Find where the given text appears and provide that cell's center as (x, y) coordinate. 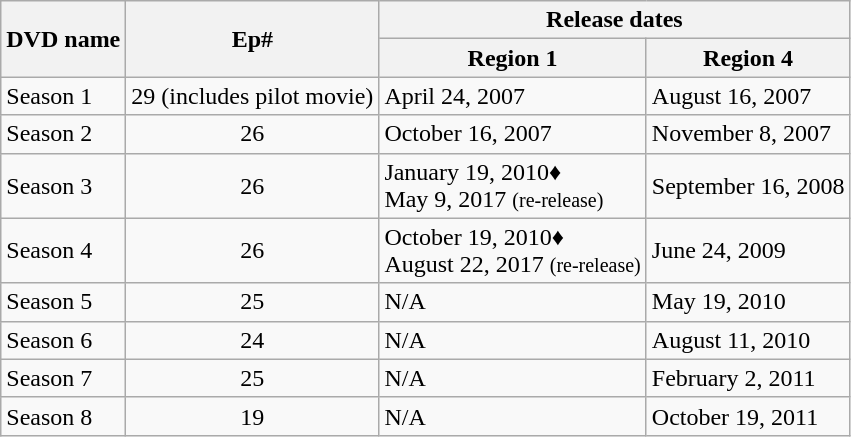
Region 1 (512, 58)
November 8, 2007 (748, 134)
Season 7 (64, 378)
29 (includes pilot movie) (252, 96)
October 19, 2010♦August 22, 2017 (re-release) (512, 250)
October 16, 2007 (512, 134)
Season 4 (64, 250)
May 19, 2010 (748, 302)
September 16, 2008 (748, 186)
August 16, 2007 (748, 96)
June 24, 2009 (748, 250)
Region 4 (748, 58)
Season 3 (64, 186)
October 19, 2011 (748, 416)
Season 8 (64, 416)
Ep# (252, 39)
January 19, 2010♦May 9, 2017 (re-release) (512, 186)
Season 1 (64, 96)
Season 2 (64, 134)
DVD name (64, 39)
April 24, 2007 (512, 96)
August 11, 2010 (748, 340)
Release dates (614, 20)
19 (252, 416)
February 2, 2011 (748, 378)
24 (252, 340)
Season 6 (64, 340)
Season 5 (64, 302)
